From the cell containing the given text, extract its center point as [X, Y] coordinate. 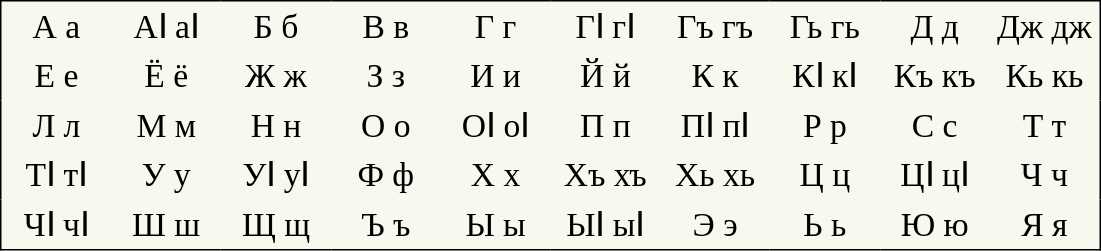
Р р [825, 125]
Э э [715, 225]
Щ щ [276, 225]
Гъ гъ [715, 26]
К к [715, 76]
Хь хь [715, 175]
Н н [276, 125]
У у [166, 175]
Я я [1046, 225]
Т т [1046, 125]
ТӀ тӀ [56, 175]
Ь ь [825, 225]
Ы ы [496, 225]
УӀ уӀ [276, 175]
Ц ц [825, 175]
ПӀ пӀ [715, 125]
ГӀ гӀ [605, 26]
Ш ш [166, 225]
Б б [276, 26]
АӀ аӀ [166, 26]
С с [935, 125]
Е е [56, 76]
Кь кь [1046, 76]
А а [56, 26]
Л л [56, 125]
Гь гь [825, 26]
Ё ё [166, 76]
Ф ф [386, 175]
Ъ ъ [386, 225]
П п [605, 125]
Д д [935, 26]
ЫӀ ыӀ [605, 225]
Ч ч [1046, 175]
Ж ж [276, 76]
ОӀ оӀ [496, 125]
ЦӀ цӀ [935, 175]
Къ къ [935, 76]
Х х [496, 175]
Ю ю [935, 225]
З з [386, 76]
Й й [605, 76]
Дж дж [1046, 26]
О о [386, 125]
И и [496, 76]
В в [386, 26]
М м [166, 125]
Г г [496, 26]
КӀ кӀ [825, 76]
Хъ хъ [605, 175]
ЧӀ чӀ [56, 225]
